Output the [x, y] coordinate of the center of the cell containing the given text.  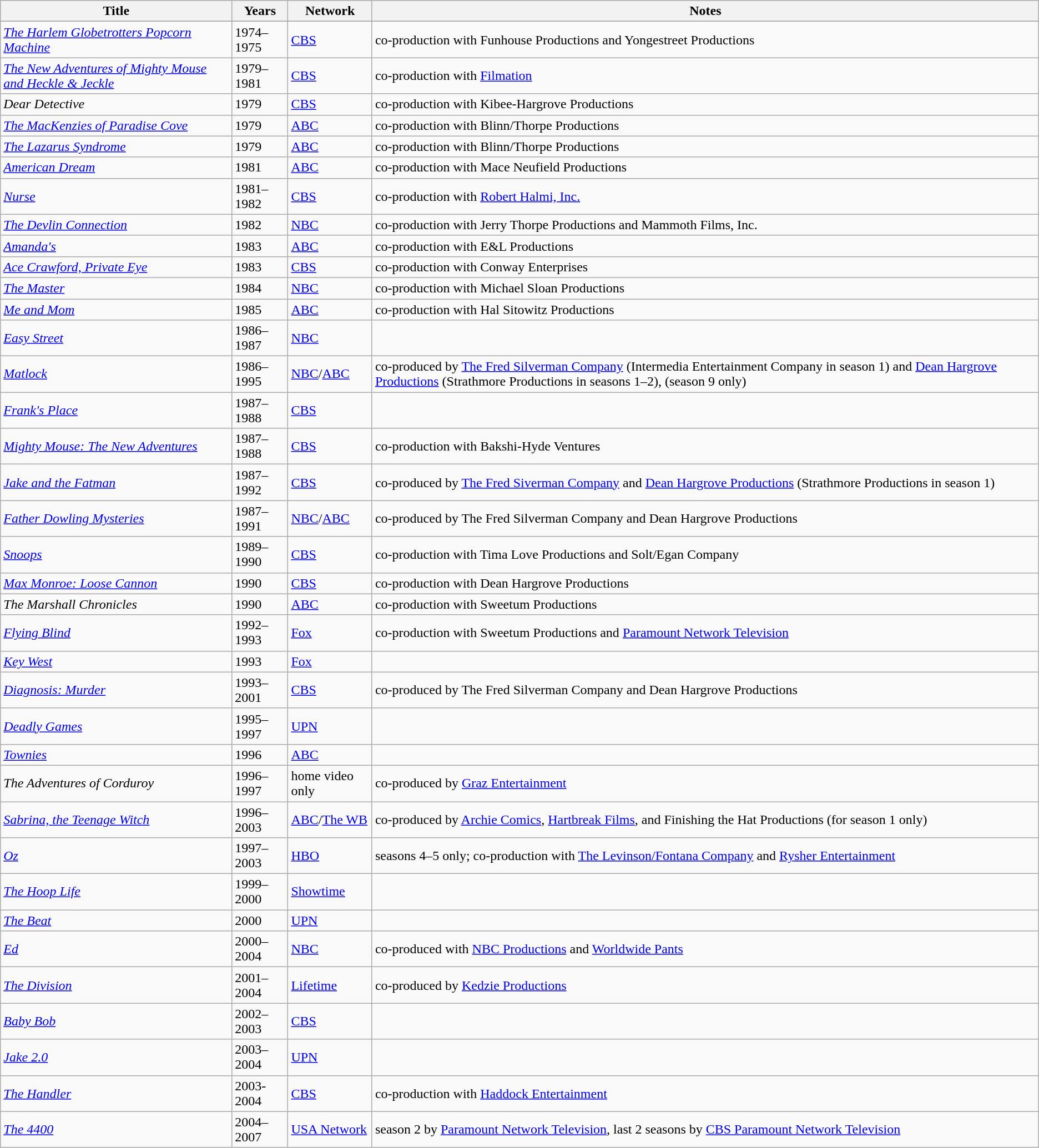
Father Dowling Mysteries [117, 518]
1987–1992 [260, 483]
2001–2004 [260, 985]
Max Monroe: Loose Cannon [117, 583]
co-production with E&L Productions [705, 246]
co-production with Kibee-Hargrove Productions [705, 104]
co-production with Bakshi-Hyde Ventures [705, 446]
1996–1997 [260, 783]
The Devlin Connection [117, 225]
The Beat [117, 921]
co-produced by Archie Comics, Hartbreak Films, and Finishing the Hat Productions (for season 1 only) [705, 819]
co-produced by Graz Entertainment [705, 783]
1981 [260, 168]
1989–1990 [260, 555]
The Lazarus Syndrome [117, 146]
co-production with Haddock Entertainment [705, 1093]
co-production with Sweetum Productions [705, 604]
1997–2003 [260, 856]
Baby Bob [117, 1021]
Key West [117, 661]
Jake 2.0 [117, 1058]
1987–1991 [260, 518]
ABC/The WB [330, 819]
Lifetime [330, 985]
1996–2003 [260, 819]
2004–2007 [260, 1130]
HBO [330, 856]
home video only [330, 783]
1986–1995 [260, 374]
Ed [117, 949]
1982 [260, 225]
Jake and the Fatman [117, 483]
Sabrina, the Teenage Witch [117, 819]
The Harlem Globetrotters Popcorn Machine [117, 40]
1981–1982 [260, 196]
co-production with Filmation [705, 75]
The Adventures of Corduroy [117, 783]
Notes [705, 11]
1992–1993 [260, 633]
The 4400 [117, 1130]
Amanda's [117, 246]
Showtime [330, 892]
1986–1987 [260, 338]
Me and Mom [117, 309]
2000–2004 [260, 949]
Mighty Mouse: The New Adventures [117, 446]
Snoops [117, 555]
co-produced by Kedzie Productions [705, 985]
Nurse [117, 196]
co-production with Robert Halmi, Inc. [705, 196]
seasons 4–5 only; co-production with The Levinson/Fontana Company and Rysher Entertainment [705, 856]
1984 [260, 288]
Townies [117, 755]
The Hoop Life [117, 892]
Frank's Place [117, 411]
2000 [260, 921]
1996 [260, 755]
American Dream [117, 168]
Title [117, 11]
2002–2003 [260, 1021]
1974–1975 [260, 40]
co-production with Dean Hargrove Productions [705, 583]
co-produced with NBC Productions and Worldwide Pants [705, 949]
The Marshall Chronicles [117, 604]
Dear Detective [117, 104]
co-production with Tima Love Productions and Solt/Egan Company [705, 555]
1979–1981 [260, 75]
co-production with Jerry Thorpe Productions and Mammoth Films, Inc. [705, 225]
season 2 by Paramount Network Television, last 2 seasons by CBS Paramount Network Television [705, 1130]
1995–1997 [260, 726]
2003-2004 [260, 1093]
co-production with Conway Enterprises [705, 267]
1993–2001 [260, 690]
co-production with Hal Sitowitz Productions [705, 309]
2003–2004 [260, 1058]
co-production with Mace Neufield Productions [705, 168]
The Division [117, 985]
Diagnosis: Murder [117, 690]
Matlock [117, 374]
Deadly Games [117, 726]
The New Adventures of Mighty Mouse and Heckle & Jeckle [117, 75]
co-produced by The Fred Siverman Company and Dean Hargrove Productions (Strathmore Productions in season 1) [705, 483]
The MacKenzies of Paradise Cove [117, 125]
1999–2000 [260, 892]
Network [330, 11]
Ace Crawford, Private Eye [117, 267]
Flying Blind [117, 633]
1993 [260, 661]
The Handler [117, 1093]
co-production with Michael Sloan Productions [705, 288]
1985 [260, 309]
Oz [117, 856]
co-production with Funhouse Productions and Yongestreet Productions [705, 40]
The Master [117, 288]
Easy Street [117, 338]
USA Network [330, 1130]
Years [260, 11]
co-production with Sweetum Productions and Paramount Network Television [705, 633]
